Return the [x, y] coordinate for the center point of the cell that contains the specified text.  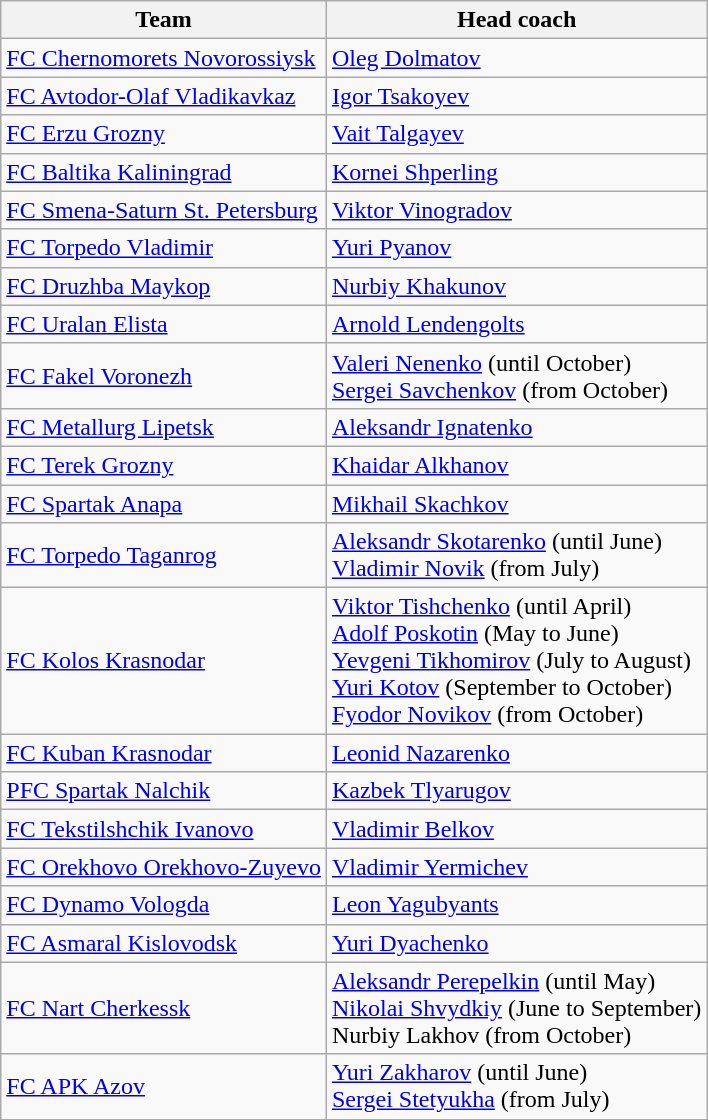
Vladimir Yermichev [516, 867]
Nurbiy Khakunov [516, 286]
Igor Tsakoyev [516, 96]
Kornei Shperling [516, 172]
FC Smena-Saturn St. Petersburg [164, 210]
Mikhail Skachkov [516, 503]
PFC Spartak Nalchik [164, 791]
FC Kuban Krasnodar [164, 753]
Head coach [516, 20]
Yuri Zakharov (until June)Sergei Stetyukha (from July) [516, 1086]
FC Avtodor-Olaf Vladikavkaz [164, 96]
FC Fakel Voronezh [164, 376]
FC Erzu Grozny [164, 134]
FC Metallurg Lipetsk [164, 427]
Valeri Nenenko (until October)Sergei Savchenkov (from October) [516, 376]
Oleg Dolmatov [516, 58]
Aleksandr Perepelkin (until May)Nikolai Shvydkiy (June to September)Nurbiy Lakhov (from October) [516, 1008]
FC Orekhovo Orekhovo-Zuyevo [164, 867]
FC Terek Grozny [164, 465]
FC Chernomorets Novorossiysk [164, 58]
FC Uralan Elista [164, 324]
Viktor Vinogradov [516, 210]
Kazbek Tlyarugov [516, 791]
FC Kolos Krasnodar [164, 661]
Leon Yagubyants [516, 905]
Khaidar Alkhanov [516, 465]
Arnold Lendengolts [516, 324]
FC Spartak Anapa [164, 503]
Team [164, 20]
FC Druzhba Maykop [164, 286]
FC Baltika Kaliningrad [164, 172]
Yuri Pyanov [516, 248]
FC Dynamo Vologda [164, 905]
Aleksandr Ignatenko [516, 427]
FC Torpedo Vladimir [164, 248]
Yuri Dyachenko [516, 943]
FC APK Azov [164, 1086]
FC Torpedo Taganrog [164, 556]
Leonid Nazarenko [516, 753]
Vait Talgayev [516, 134]
FC Nart Cherkessk [164, 1008]
Aleksandr Skotarenko (until June)Vladimir Novik (from July) [516, 556]
FC Tekstilshchik Ivanovo [164, 829]
Vladimir Belkov [516, 829]
FC Asmaral Kislovodsk [164, 943]
